From the cell containing the given text, extract its center point as (X, Y) coordinate. 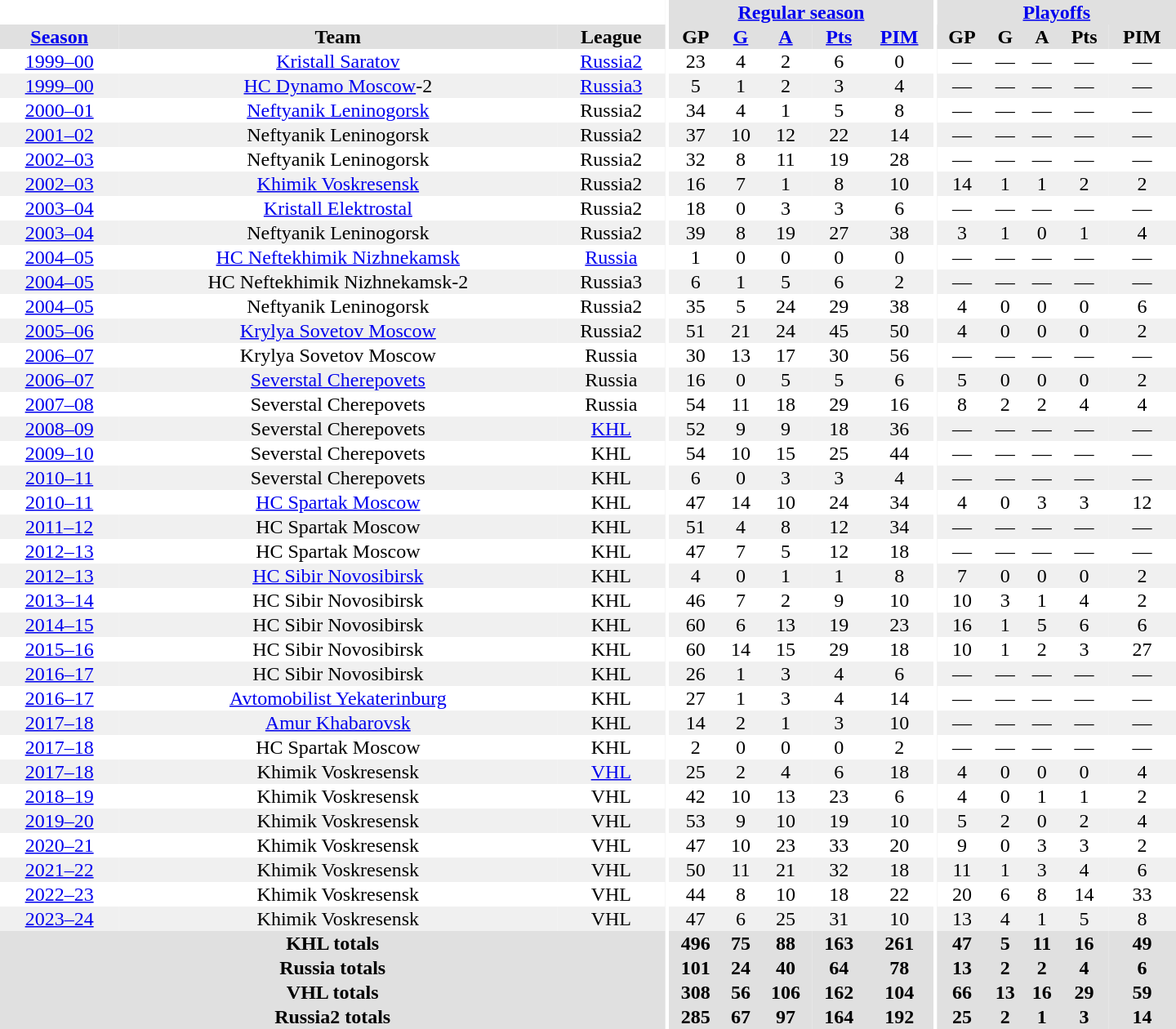
2015–16 (59, 649)
97 (786, 1017)
2014–15 (59, 625)
59 (1142, 992)
KHL totals (332, 943)
HC Dynamo Moscow-2 (338, 86)
35 (696, 306)
Season (59, 37)
2023–24 (59, 919)
2007–08 (59, 404)
2013–14 (59, 600)
52 (696, 429)
2021–22 (59, 870)
496 (696, 943)
285 (696, 1017)
2009–10 (59, 453)
164 (840, 1017)
66 (962, 992)
308 (696, 992)
53 (696, 821)
163 (840, 943)
26 (696, 674)
2005–06 (59, 331)
261 (900, 943)
2008–09 (59, 429)
36 (900, 429)
162 (840, 992)
2018–19 (59, 796)
78 (900, 968)
75 (740, 943)
2019–20 (59, 821)
37 (696, 135)
League (611, 37)
49 (1142, 943)
Playoffs (1057, 12)
VHL totals (332, 992)
Russia totals (332, 968)
40 (786, 968)
HC Neftekhimik Nizhnekamsk (338, 257)
88 (786, 943)
104 (900, 992)
45 (840, 331)
2011–12 (59, 527)
39 (696, 233)
Kristall Saratov (338, 61)
64 (840, 968)
42 (696, 796)
2020–21 (59, 845)
Russia2 totals (332, 1017)
28 (900, 159)
Avtomobilist Yekaterinburg (338, 698)
Regular season (800, 12)
106 (786, 992)
46 (696, 600)
HC Neftekhimik Nizhnekamsk-2 (338, 282)
Amur Khabarovsk (338, 723)
2022–23 (59, 894)
2000–01 (59, 110)
Kristall Elektrostal (338, 208)
67 (740, 1017)
192 (900, 1017)
31 (840, 919)
17 (786, 355)
Team (338, 37)
2001–02 (59, 135)
101 (696, 968)
